From the cell containing the given text, extract its center point as [x, y] coordinate. 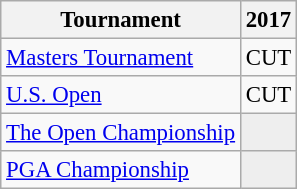
PGA Championship [121, 170]
U.S. Open [121, 95]
2017 [268, 20]
The Open Championship [121, 133]
Masters Tournament [121, 58]
Tournament [121, 20]
